Find where the given text appears and provide that cell's center as (x, y) coordinate. 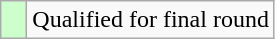
Qualified for final round (151, 20)
